Pinpoint the cell where the given text exists, returning its [x, y] midpoint coordinate. 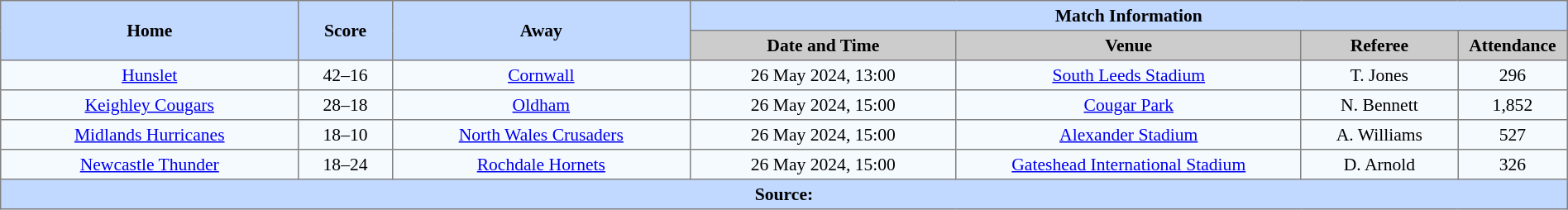
Date and Time [823, 45]
28–18 [346, 105]
Gateshead International Stadium [1128, 165]
D. Arnold [1379, 165]
18–10 [346, 135]
N. Bennett [1379, 105]
Cougar Park [1128, 105]
T. Jones [1379, 75]
Away [541, 31]
Newcastle Thunder [150, 165]
527 [1513, 135]
Score [346, 31]
Oldham [541, 105]
Cornwall [541, 75]
Venue [1128, 45]
Hunslet [150, 75]
Alexander Stadium [1128, 135]
Keighley Cougars [150, 105]
Referee [1379, 45]
26 May 2024, 13:00 [823, 75]
Rochdale Hornets [541, 165]
South Leeds Stadium [1128, 75]
326 [1513, 165]
Home [150, 31]
296 [1513, 75]
Match Information [1128, 16]
Midlands Hurricanes [150, 135]
42–16 [346, 75]
Source: [784, 194]
Attendance [1513, 45]
A. Williams [1379, 135]
18–24 [346, 165]
North Wales Crusaders [541, 135]
1,852 [1513, 105]
